Search for the cell housing the specified text and yield its (X, Y) center coordinate. 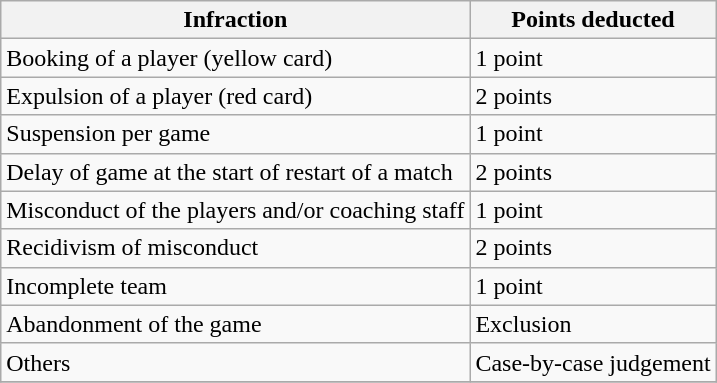
Points deducted (593, 20)
Exclusion (593, 324)
Booking of a player (yellow card) (236, 58)
Misconduct of the players and/or coaching staff (236, 210)
Infraction (236, 20)
Expulsion of a player (red card) (236, 96)
Incomplete team (236, 286)
Suspension per game (236, 134)
Others (236, 362)
Abandonment of the game (236, 324)
Recidivism of misconduct (236, 248)
Delay of game at the start of restart of a match (236, 172)
Case-by-case judgement (593, 362)
